Return [x, y] of the center of cell containing provided text 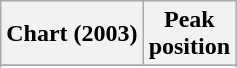
Peakposition [189, 34]
Chart (2003) [72, 34]
